Find where the given text appears and provide that cell's center as [x, y] coordinate. 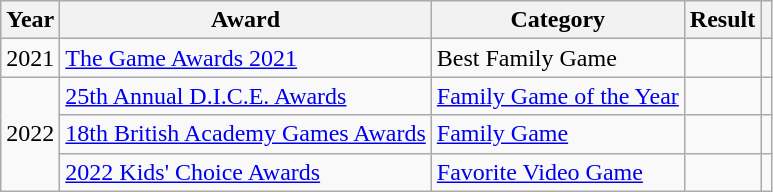
Category [558, 20]
Family Game [558, 134]
The Game Awards 2021 [246, 58]
25th Annual D.I.C.E. Awards [246, 96]
2022 [30, 134]
Result [722, 20]
2021 [30, 58]
Favorite Video Game [558, 172]
2022 Kids' Choice Awards [246, 172]
Award [246, 20]
Year [30, 20]
Best Family Game [558, 58]
Family Game of the Year [558, 96]
18th British Academy Games Awards [246, 134]
